Detect which cell encompasses the target text, then output its [X, Y] center coordinate. 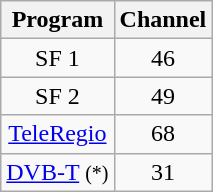
49 [163, 96]
Program [58, 20]
46 [163, 58]
TeleRegio [58, 134]
DVB-T (*) [58, 172]
SF 1 [58, 58]
Channel [163, 20]
68 [163, 134]
SF 2 [58, 96]
31 [163, 172]
